Locate the cell with the specified text and output its [X, Y] center coordinate. 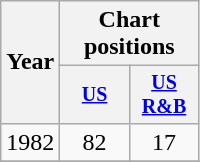
1982 [30, 142]
17 [164, 142]
82 [94, 142]
USR&B [164, 94]
Chart positions [130, 34]
US [94, 94]
Year [30, 62]
